Search for the cell housing the specified text and yield its (X, Y) center coordinate. 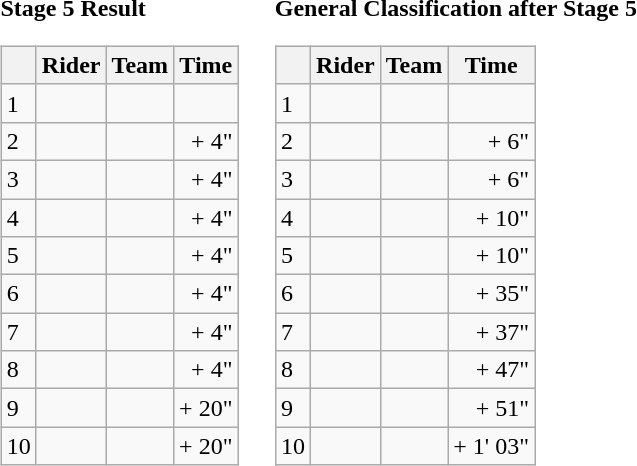
+ 35" (492, 294)
+ 51" (492, 408)
+ 37" (492, 332)
+ 1' 03" (492, 446)
+ 47" (492, 370)
